Pinpoint the cell where the given text exists, returning its (X, Y) midpoint coordinate. 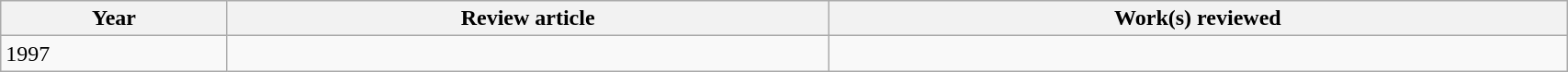
1997 (114, 54)
Year (114, 18)
Work(s) reviewed (1198, 18)
Review article (527, 18)
